Extract the [X, Y] coordinate from the center of the cell holding the provided text.  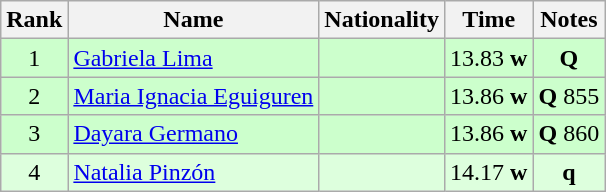
Gabriela Lima [194, 58]
Q [569, 58]
Time [489, 20]
Name [194, 20]
4 [34, 172]
Maria Ignacia Eguiguren [194, 96]
q [569, 172]
Q 855 [569, 96]
1 [34, 58]
13.83 w [489, 58]
14.17 w [489, 172]
2 [34, 96]
Natalia Pinzón [194, 172]
Nationality [382, 20]
Dayara Germano [194, 134]
Notes [569, 20]
3 [34, 134]
Q 860 [569, 134]
Rank [34, 20]
